Return the [x, y] coordinate for the center point of the cell that contains the specified text.  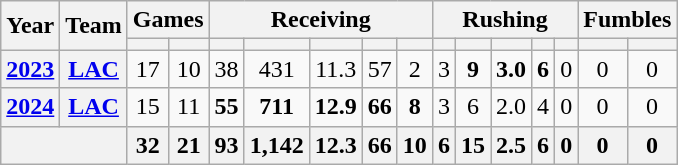
2.5 [510, 145]
Receiving [320, 20]
711 [276, 107]
12.9 [336, 107]
Games [168, 20]
4 [544, 107]
12.3 [336, 145]
1,142 [276, 145]
Year [30, 26]
2.0 [510, 107]
38 [226, 69]
21 [188, 145]
55 [226, 107]
32 [148, 145]
Team [94, 26]
11.3 [336, 69]
17 [148, 69]
57 [380, 69]
2 [414, 69]
2023 [30, 69]
3.0 [510, 69]
11 [188, 107]
Rushing [504, 20]
431 [276, 69]
93 [226, 145]
8 [414, 107]
Fumbles [628, 20]
9 [472, 69]
2024 [30, 107]
